Find where the given text appears and provide that cell's center as (x, y) coordinate. 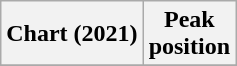
Chart (2021) (72, 34)
Peakposition (189, 34)
